From the cell containing the given text, extract its center point as [x, y] coordinate. 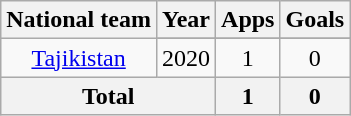
National team [79, 20]
Goals [315, 20]
Tajikistan [79, 58]
Apps [248, 20]
2020 [186, 58]
Year [186, 20]
Total [108, 96]
